Determine the (x, y) coordinate at the center of the cell enclosing the given text.  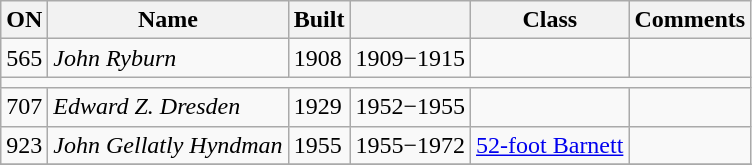
Edward Z. Dresden (168, 107)
Comments (690, 20)
ON (24, 20)
1909−1915 (410, 58)
565 (24, 58)
1929 (319, 107)
1955−1972 (410, 145)
1952−1955 (410, 107)
Class (550, 20)
John Gellatly Hyndman (168, 145)
Built (319, 20)
707 (24, 107)
1955 (319, 145)
923 (24, 145)
52-foot Barnett (550, 145)
1908 (319, 58)
John Ryburn (168, 58)
Name (168, 20)
